Extract the [x, y] coordinate from the center of the cell holding the provided text.  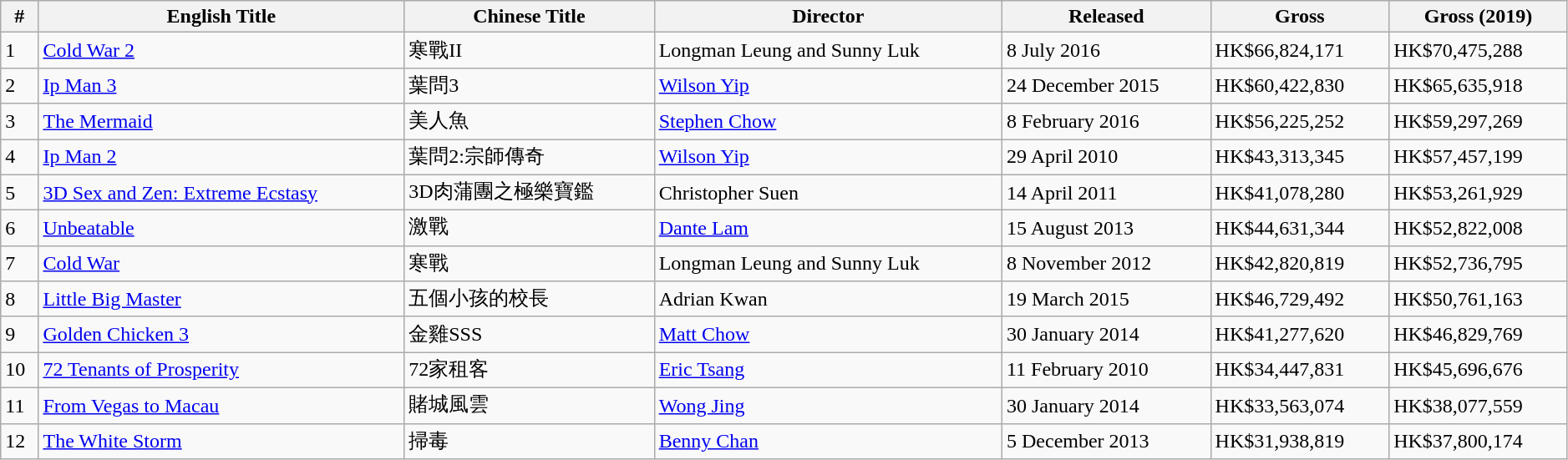
HK$70,475,288 [1479, 50]
HK$42,820,819 [1300, 264]
HK$56,225,252 [1300, 122]
Adrian Kwan [828, 299]
The Mermaid [221, 122]
11 [20, 406]
HK$43,313,345 [1300, 157]
Christopher Suen [828, 192]
HK$66,824,171 [1300, 50]
Chinese Title [530, 17]
4 [20, 157]
8 February 2016 [1106, 122]
24 December 2015 [1106, 85]
HK$41,078,280 [1300, 192]
HK$34,447,831 [1300, 371]
3D肉蒲團之極樂寶鑑 [530, 192]
HK$41,277,620 [1300, 334]
Gross (2019) [1479, 17]
HK$57,457,199 [1479, 157]
8 [20, 299]
Director [828, 17]
HK$37,800,174 [1479, 441]
15 August 2013 [1106, 229]
Benny Chan [828, 441]
6 [20, 229]
The White Storm [221, 441]
Cold War 2 [221, 50]
HK$52,736,795 [1479, 264]
Ip Man 3 [221, 85]
五個小孩的校長 [530, 299]
Eric Tsang [828, 371]
HK$59,297,269 [1479, 122]
Stephen Chow [828, 122]
72家租客 [530, 371]
HK$46,729,492 [1300, 299]
寒戰II [530, 50]
3 [20, 122]
美人魚 [530, 122]
10 [20, 371]
9 [20, 334]
HK$50,761,163 [1479, 299]
Released [1106, 17]
HK$60,422,830 [1300, 85]
Ip Man 2 [221, 157]
掃毒 [530, 441]
11 February 2010 [1106, 371]
English Title [221, 17]
金雞SSS [530, 334]
72 Tenants of Prosperity [221, 371]
寒戰 [530, 264]
1 [20, 50]
19 March 2015 [1106, 299]
葉問3 [530, 85]
Unbeatable [221, 229]
Little Big Master [221, 299]
2 [20, 85]
Cold War [221, 264]
29 April 2010 [1106, 157]
8 November 2012 [1106, 264]
Wong Jing [828, 406]
HK$65,635,918 [1479, 85]
3D Sex and Zen: Extreme Ecstasy [221, 192]
HK$38,077,559 [1479, 406]
From Vegas to Macau [221, 406]
5 [20, 192]
Dante Lam [828, 229]
HK$33,563,074 [1300, 406]
14 April 2011 [1106, 192]
8 July 2016 [1106, 50]
Gross [1300, 17]
賭城風雲 [530, 406]
葉問2:宗師傳奇 [530, 157]
7 [20, 264]
HK$52,822,008 [1479, 229]
# [20, 17]
HK$53,261,929 [1479, 192]
HK$45,696,676 [1479, 371]
HK$31,938,819 [1300, 441]
激戰 [530, 229]
HK$46,829,769 [1479, 334]
Matt Chow [828, 334]
HK$44,631,344 [1300, 229]
Golden Chicken 3 [221, 334]
5 December 2013 [1106, 441]
12 [20, 441]
